Search for the cell housing the specified text and yield its (x, y) center coordinate. 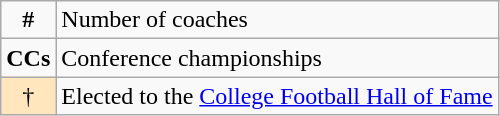
Conference championships (277, 58)
Elected to the College Football Hall of Fame (277, 96)
# (28, 20)
Number of coaches (277, 20)
† (28, 96)
CCs (28, 58)
